Return the [X, Y] coordinate for the center point of the cell that contains the specified text.  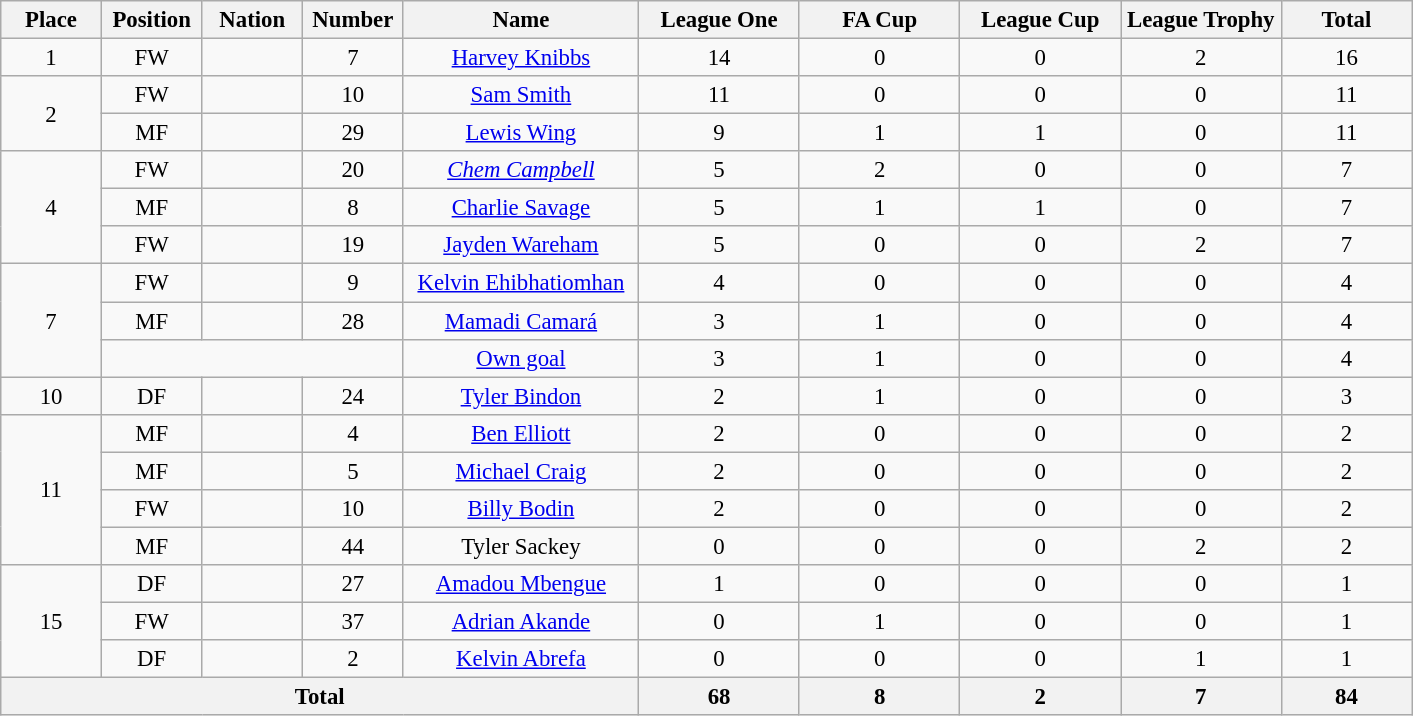
Adrian Akande [521, 621]
League One [720, 20]
Billy Bodin [521, 509]
Position [152, 20]
Lewis Wing [521, 133]
Tyler Sackey [521, 546]
27 [354, 584]
League Cup [1040, 20]
15 [52, 622]
28 [354, 321]
16 [1346, 58]
Place [52, 20]
Sam Smith [521, 95]
Jayden Wareham [521, 245]
68 [720, 697]
Nation [252, 20]
37 [354, 621]
Charlie Savage [521, 208]
Own goal [521, 358]
Harvey Knibbs [521, 58]
Chem Campbell [521, 170]
14 [720, 58]
FA Cup [880, 20]
20 [354, 170]
Ben Elliott [521, 433]
44 [354, 546]
Kelvin Ehibhatiomhan [521, 283]
Mamadi Camará [521, 321]
29 [354, 133]
Amadou Mbengue [521, 584]
19 [354, 245]
Name [521, 20]
Kelvin Abrefa [521, 659]
Tyler Bindon [521, 396]
Michael Craig [521, 471]
24 [354, 396]
League Trophy [1200, 20]
84 [1346, 697]
Number [354, 20]
